Pinpoint the cell where the given text exists, returning its [x, y] midpoint coordinate. 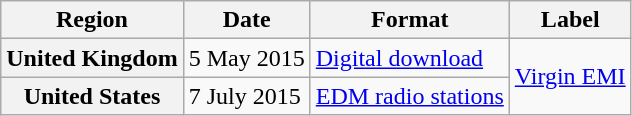
5 May 2015 [246, 58]
7 July 2015 [246, 96]
Region [92, 20]
Label [570, 20]
United States [92, 96]
Format [410, 20]
United Kingdom [92, 58]
EDM radio stations [410, 96]
Digital download [410, 58]
Virgin EMI [570, 77]
Date [246, 20]
